Provide the [x, y] coordinate of the cell's center where the given text is located.  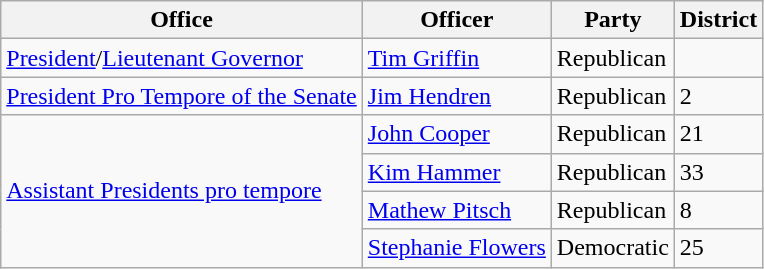
8 [718, 210]
Mathew Pitsch [456, 210]
John Cooper [456, 134]
25 [718, 248]
Party [612, 20]
21 [718, 134]
President Pro Tempore of the Senate [182, 96]
Democratic [612, 248]
District [718, 20]
2 [718, 96]
President/Lieutenant Governor [182, 58]
33 [718, 172]
Stephanie Flowers [456, 248]
Tim Griffin [456, 58]
Assistant Presidents pro tempore [182, 191]
Office [182, 20]
Jim Hendren [456, 96]
Officer [456, 20]
Kim Hammer [456, 172]
